Return the (x, y) coordinate for the center point of the cell that contains the specified text.  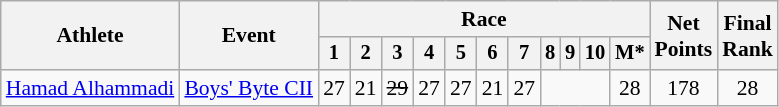
6 (493, 54)
5 (461, 54)
7 (524, 54)
9 (570, 54)
4 (429, 54)
10 (595, 54)
Race (484, 19)
178 (684, 88)
3 (398, 54)
Hamad Alhammadi (90, 88)
Athlete (90, 36)
8 (550, 54)
1 (334, 54)
NetPoints (684, 36)
Event (248, 36)
29 (398, 88)
Final Rank (748, 36)
Boys' Byte CII (248, 88)
2 (366, 54)
M* (630, 54)
